Capture the cell that displays the provided text and extract its (x, y) central coordinate. 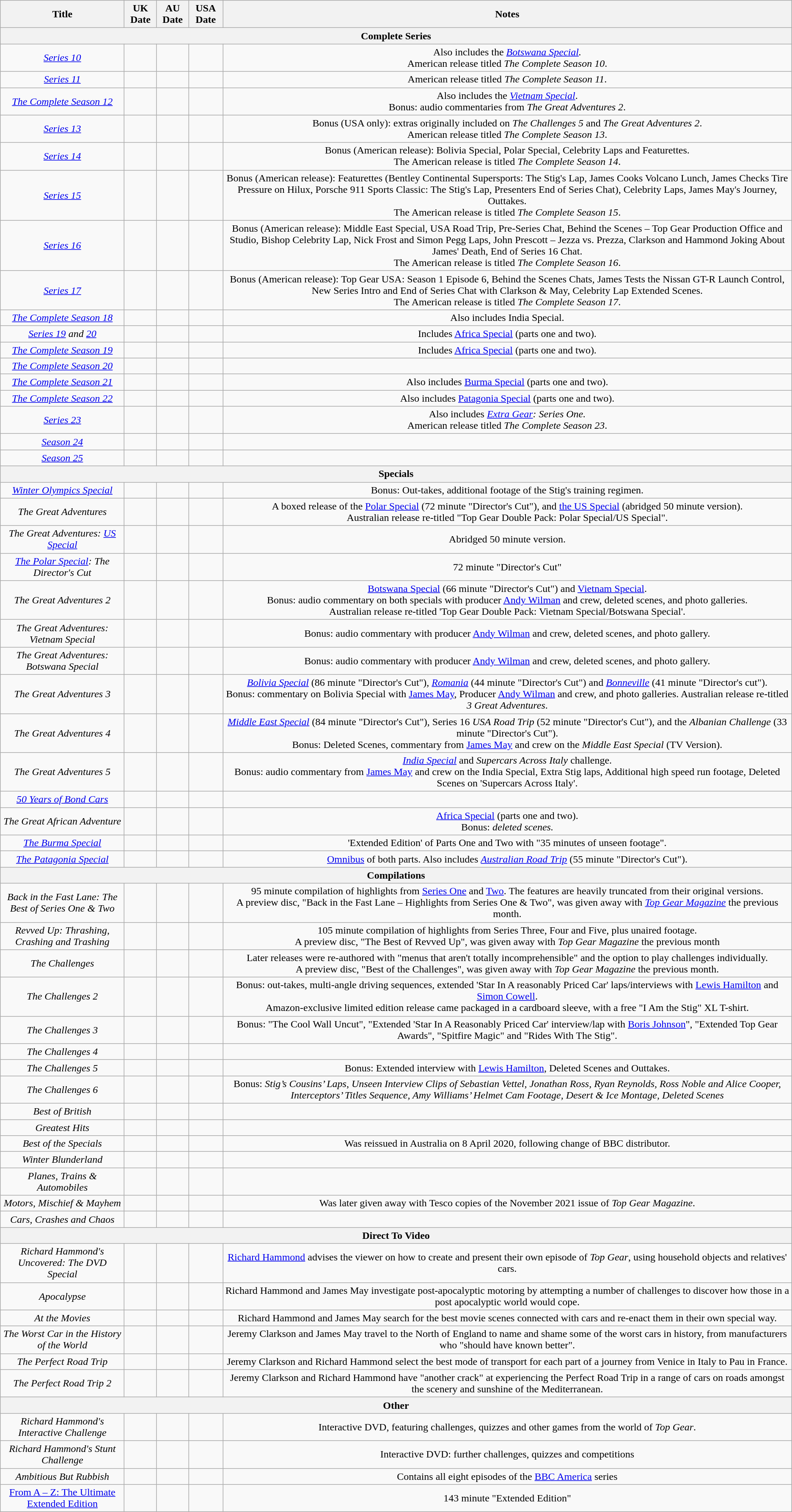
Contains all eight episodes of the BBC America series (508, 1476)
The Polar Special: The Director's Cut (63, 567)
Back in the Fast Lane: The Best of Series One & Two (63, 903)
The Great Adventures 4 (63, 733)
Also includes Patagonia Special (parts one and two). (508, 398)
Planes, Trains & Automobiles (63, 1181)
The Challenges 5 (63, 1068)
Also includes the Vietnam Special.Bonus: audio commentaries from The Great Adventures 2. (508, 101)
The Complete Season 19 (63, 350)
72 minute "Director's Cut" (508, 567)
The Complete Season 18 (63, 318)
Series 19 and 20 (63, 334)
The Great Adventures 2 (63, 600)
Season 25 (63, 458)
Also includes Burma Special (parts one and two). (508, 382)
At the Movies (63, 1318)
Richard Hammond and James May search for the best movie scenes connected with cars and re-enact them in their own special way. (508, 1318)
Series 10 (63, 58)
Richard Hammond's Interactive Challenge (63, 1427)
AU Date (173, 14)
Also includes Extra Gear: Series One.American release titled The Complete Season 23. (508, 420)
Greatest Hits (63, 1128)
Abridged 50 minute version. (508, 540)
Also includes the Botswana Special.American release titled The Complete Season 10. (508, 58)
From A – Z: The Ultimate Extended Edition (63, 1498)
Specials (396, 474)
Bonus: Out-takes, additional footage of the Stig's training regimen. (508, 490)
The Challenges (63, 963)
Series 13 (63, 129)
Compilations (396, 875)
Winter Blunderland (63, 1160)
Revved Up: Thrashing, Crashing and Trashing (63, 936)
Was later given away with Tesco copies of the November 2021 issue of Top Gear Magazine. (508, 1203)
Other (396, 1405)
Cars, Crashes and Chaos (63, 1219)
The Challenges 6 (63, 1089)
Jeremy Clarkson and Richard Hammond select the best mode of transport for each part of a journey from Venice in Italy to Pau in France. (508, 1361)
The Complete Season 20 (63, 366)
Motors, Mischief & Mayhem (63, 1203)
Series 23 (63, 420)
The Worst Car in the History of the World (63, 1339)
Series 17 (63, 290)
Best of British (63, 1111)
Omnibus of both parts. Also includes Australian Road Trip (55 minute "Director's Cut"). (508, 859)
Series 16 (63, 245)
Bonus: Extended interview with Lewis Hamilton, Deleted Scenes and Outtakes. (508, 1068)
The Great Adventures (63, 512)
The Complete Season 12 (63, 101)
Bonus (USA only): extras originally included on The Challenges 5 and The Great Adventures 2.American release titled The Complete Season 13. (508, 129)
'Extended Edition' of Parts One and Two with "35 minutes of unseen footage". (508, 843)
Series 11 (63, 79)
Also includes India Special. (508, 318)
Africa Special (parts one and two).Bonus: deleted scenes. (508, 821)
Apocalypse (63, 1296)
Notes (508, 14)
The Challenges 3 (63, 1030)
The Burma Special (63, 843)
Winter Olympics Special (63, 490)
The Perfect Road Trip (63, 1361)
The Challenges 2 (63, 997)
The Great African Adventure (63, 821)
Direct To Video (396, 1235)
Title (63, 14)
Interactive DVD, featuring challenges, quizzes and other games from the world of Top Gear. (508, 1427)
The Complete Season 21 (63, 382)
The Patagonia Special (63, 859)
Richard Hammond advises the viewer on how to create and present their own episode of Top Gear, using household objects and relatives' cars. (508, 1263)
Interactive DVD: further challenges, quizzes and competitions (508, 1454)
Season 24 (63, 442)
Richard Hammond's Uncovered: The DVD Special (63, 1263)
Richard Hammond's Stunt Challenge (63, 1454)
Was reissued in Australia on 8 April 2020, following change of BBC distributor. (508, 1144)
Best of the Specials (63, 1144)
Series 15 (63, 195)
143 minute "Extended Edition" (508, 1498)
The Great Adventures: Vietnam Special (63, 633)
USA Date (206, 14)
Complete Series (396, 36)
The Great Adventures 3 (63, 694)
The Complete Season 22 (63, 398)
The Great Adventures: Botswana Special (63, 660)
The Challenges 4 (63, 1052)
The Perfect Road Trip 2 (63, 1383)
The Great Adventures: US Special (63, 540)
50 Years of Bond Cars (63, 800)
Ambitious But Rubbish (63, 1476)
Bonus (American release): Bolivia Special, Polar Special, Celebrity Laps and Featurettes.The American release is titled The Complete Season 14. (508, 156)
UK Date (140, 14)
Series 14 (63, 156)
American release titled The Complete Season 11. (508, 79)
The Great Adventures 5 (63, 772)
